Provide the (X, Y) coordinate of the cell's center where the given text is located.  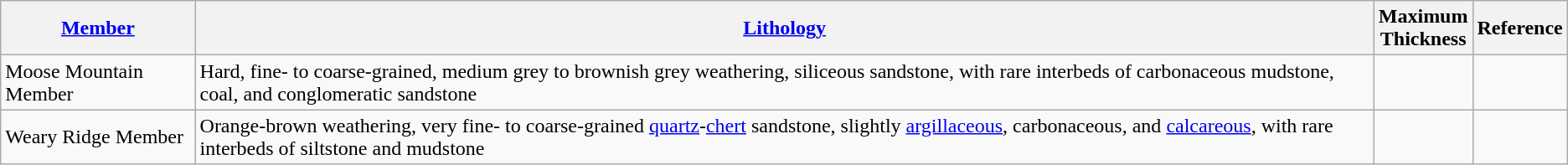
Moose Mountain Member (98, 82)
Reference (1519, 28)
Member (98, 28)
Weary Ridge Member (98, 137)
Lithology (784, 28)
MaximumThickness (1423, 28)
